Output the [X, Y] coordinate of the center of the cell containing the given text.  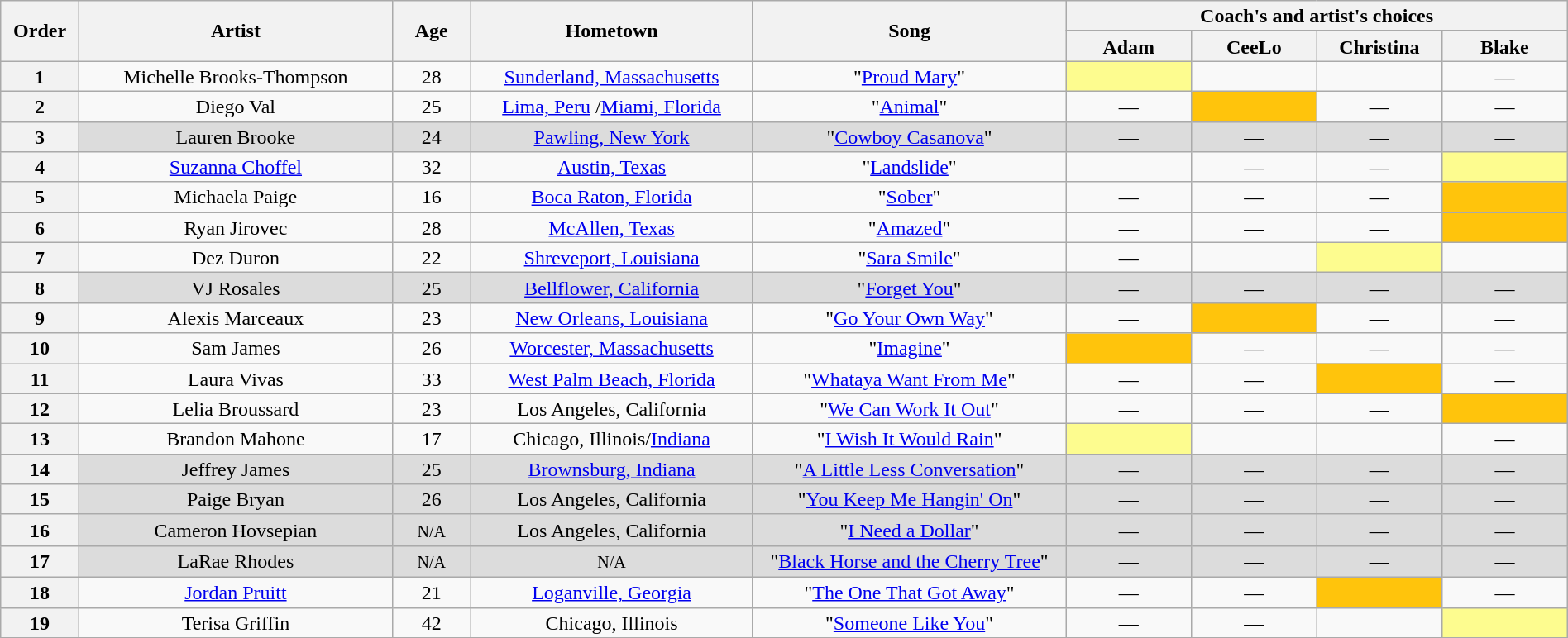
Brownsburg, Indiana [612, 469]
Michaela Paige [235, 197]
LaRae Rhodes [235, 561]
McAllen, Texas [612, 228]
Bellflower, California [612, 288]
14 [40, 469]
Christina [1379, 46]
Jeffrey James [235, 469]
Pawling, New York [612, 137]
Dez Duron [235, 258]
"Forget You" [910, 288]
24 [432, 137]
West Palm Beach, Florida [612, 379]
Blake [1505, 46]
Paige Bryan [235, 499]
"Someone Like You" [910, 623]
"I Wish It Would Rain" [910, 440]
Suzanna Choffel [235, 167]
Cameron Hovsepian [235, 530]
"Proud Mary" [910, 76]
Order [40, 31]
12 [40, 408]
9 [40, 317]
Terisa Griffin [235, 623]
Coach's and artist's choices [1317, 17]
Laura Vivas [235, 379]
Shreveport, Louisiana [612, 258]
"Sober" [910, 197]
VJ Rosales [235, 288]
"Imagine" [910, 349]
"Whataya Want From Me" [910, 379]
New Orleans, Louisiana [612, 317]
Worcester, Massachusetts [612, 349]
3 [40, 137]
Artist [235, 31]
"Amazed" [910, 228]
Boca Raton, Florida [612, 197]
Hometown [612, 31]
2 [40, 106]
Alexis Marceaux [235, 317]
"You Keep Me Hangin' On" [910, 499]
5 [40, 197]
Lauren Brooke [235, 137]
21 [432, 592]
8 [40, 288]
1 [40, 76]
CeeLo [1255, 46]
22 [432, 258]
13 [40, 440]
"Animal" [910, 106]
"Landslide" [910, 167]
Lima, Peru /Miami, Florida [612, 106]
"A Little Less Conversation" [910, 469]
"Black Horse and the Cherry Tree" [910, 561]
Song [910, 31]
Age [432, 31]
Sam James [235, 349]
Sunderland, Massachusetts [612, 76]
Jordan Pruitt [235, 592]
"I Need a Dollar" [910, 530]
Chicago, Illinois/Indiana [612, 440]
Austin, Texas [612, 167]
6 [40, 228]
Diego Val [235, 106]
10 [40, 349]
18 [40, 592]
"Sara Smile" [910, 258]
32 [432, 167]
"We Can Work It Out" [910, 408]
11 [40, 379]
33 [432, 379]
"The One That Got Away" [910, 592]
19 [40, 623]
42 [432, 623]
Brandon Mahone [235, 440]
Ryan Jirovec [235, 228]
4 [40, 167]
"Cowboy Casanova" [910, 137]
Loganville, Georgia [612, 592]
7 [40, 258]
Michelle Brooks-Thompson [235, 76]
Chicago, Illinois [612, 623]
"Go Your Own Way" [910, 317]
Lelia Broussard [235, 408]
15 [40, 499]
Adam [1129, 46]
